Identify which cell holds the provided text, then report its [X, Y] central coordinate. 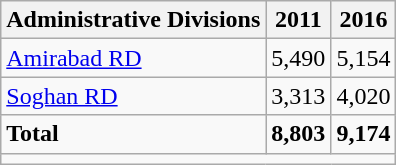
5,154 [364, 58]
4,020 [364, 96]
Administrative Divisions [134, 20]
2016 [364, 20]
5,490 [298, 58]
8,803 [298, 134]
Soghan RD [134, 96]
2011 [298, 20]
3,313 [298, 96]
9,174 [364, 134]
Total [134, 134]
Amirabad RD [134, 58]
